Detect which cell encompasses the target text, then output its (x, y) center coordinate. 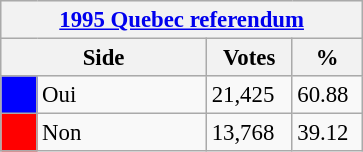
13,768 (249, 133)
1995 Quebec referendum (182, 20)
Oui (122, 95)
Votes (249, 58)
21,425 (249, 95)
Side (104, 58)
Non (122, 133)
60.88 (328, 95)
39.12 (328, 133)
% (328, 58)
